Capture the cell that displays the provided text and extract its [X, Y] central coordinate. 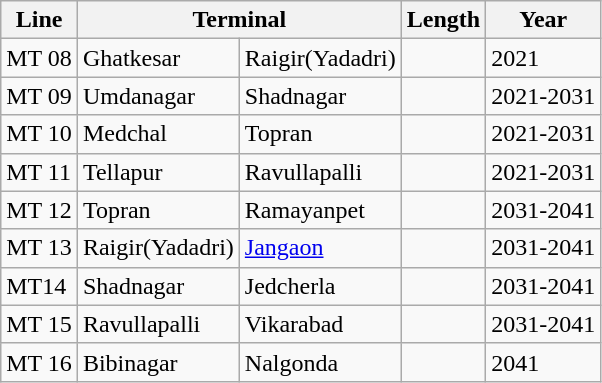
Umdanagar [158, 96]
Jangaon [320, 248]
Line [40, 20]
Vikarabad [320, 324]
Year [544, 20]
Ramayanpet [320, 210]
MT 10 [40, 134]
MT 12 [40, 210]
MT 13 [40, 248]
MT 08 [40, 58]
Medchal [158, 134]
MT 16 [40, 362]
Length [443, 20]
MT14 [40, 286]
Ghatkesar [158, 58]
MT 09 [40, 96]
Tellapur [158, 172]
Nalgonda [320, 362]
2021 [544, 58]
Terminal [239, 20]
Bibinagar [158, 362]
MT 15 [40, 324]
MT 11 [40, 172]
2041 [544, 362]
Jedcherla [320, 286]
